Capture the cell that displays the provided text and extract its [X, Y] central coordinate. 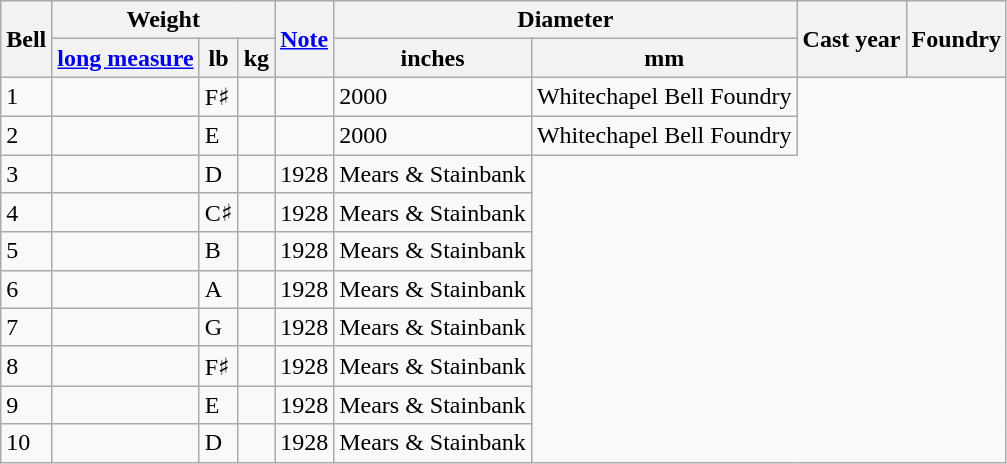
Cast year [852, 39]
Note [304, 39]
G [218, 327]
lb [218, 58]
6 [26, 289]
7 [26, 327]
C♯ [218, 213]
10 [26, 443]
5 [26, 251]
Weight [164, 20]
4 [26, 213]
3 [26, 173]
long measure [126, 58]
2 [26, 135]
kg [256, 58]
Foundry [956, 39]
8 [26, 366]
mm [664, 58]
1 [26, 97]
9 [26, 405]
B [218, 251]
A [218, 289]
inches [433, 58]
Bell [26, 39]
Diameter [566, 20]
